Return the [X, Y] coordinate for the center point of the cell that contains the specified text.  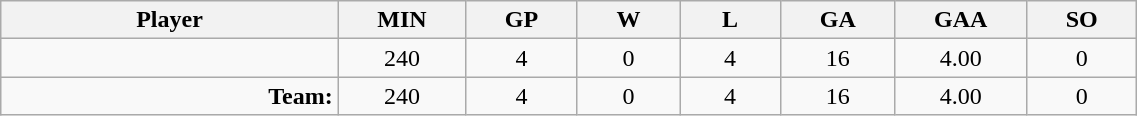
Player [170, 20]
GA [838, 20]
GAA [961, 20]
MIN [402, 20]
SO [1081, 20]
Team: [170, 96]
W [628, 20]
L [730, 20]
GP [522, 20]
